Return [x, y] of the center of cell containing provided text 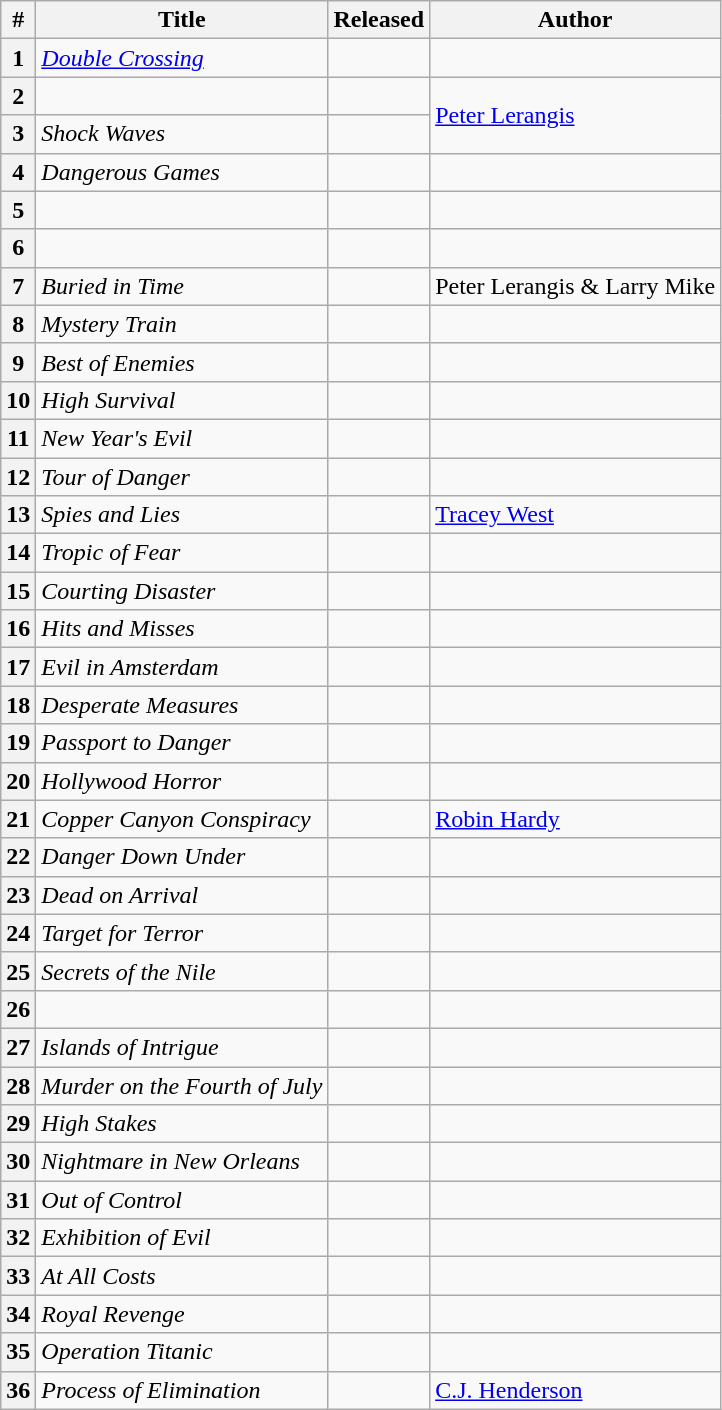
Hollywood Horror [182, 781]
Out of Control [182, 1200]
New Year's Evil [182, 438]
2 [18, 96]
3 [18, 134]
22 [18, 857]
27 [18, 1047]
31 [18, 1200]
# [18, 20]
Secrets of the Nile [182, 971]
Double Crossing [182, 58]
19 [18, 743]
24 [18, 933]
34 [18, 1314]
28 [18, 1085]
Buried in Time [182, 286]
Courting Disaster [182, 591]
Mystery Train [182, 324]
8 [18, 324]
Tropic of Fear [182, 553]
Copper Canyon Conspiracy [182, 819]
20 [18, 781]
Murder on the Fourth of July [182, 1085]
6 [18, 248]
30 [18, 1162]
Operation Titanic [182, 1352]
Dangerous Games [182, 172]
21 [18, 819]
Desperate Measures [182, 705]
32 [18, 1238]
16 [18, 629]
Robin Hardy [576, 819]
Passport to Danger [182, 743]
13 [18, 515]
9 [18, 362]
36 [18, 1390]
Tour of Danger [182, 477]
Author [576, 20]
Peter Lerangis [576, 115]
26 [18, 1009]
35 [18, 1352]
Islands of Intrigue [182, 1047]
Danger Down Under [182, 857]
Best of Enemies [182, 362]
15 [18, 591]
Hits and Misses [182, 629]
High Stakes [182, 1124]
4 [18, 172]
Nightmare in New Orleans [182, 1162]
At All Costs [182, 1276]
23 [18, 895]
12 [18, 477]
High Survival [182, 400]
5 [18, 210]
Peter Lerangis & Larry Mike [576, 286]
Tracey West [576, 515]
Released [379, 20]
Title [182, 20]
Spies and Lies [182, 515]
Evil in Amsterdam [182, 667]
10 [18, 400]
Royal Revenge [182, 1314]
Exhibition of Evil [182, 1238]
C.J. Henderson [576, 1390]
29 [18, 1124]
18 [18, 705]
33 [18, 1276]
Process of Elimination [182, 1390]
11 [18, 438]
17 [18, 667]
7 [18, 286]
25 [18, 971]
Dead on Arrival [182, 895]
14 [18, 553]
1 [18, 58]
Shock Waves [182, 134]
Target for Terror [182, 933]
